Return the (X, Y) coordinate for the center point of the cell that contains the specified text.  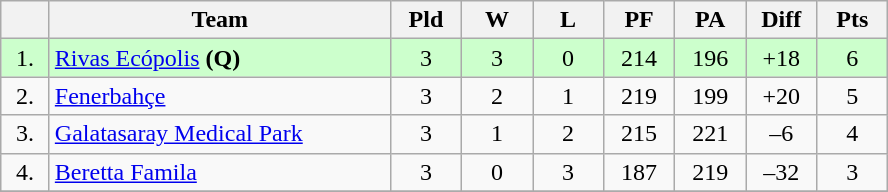
Pts (852, 20)
214 (640, 58)
Galatasaray Medical Park (220, 134)
PA (710, 20)
–6 (782, 134)
L (568, 20)
1. (26, 58)
187 (640, 172)
4. (26, 172)
+20 (782, 96)
W (496, 20)
199 (710, 96)
+18 (782, 58)
5 (852, 96)
6 (852, 58)
215 (640, 134)
2. (26, 96)
Beretta Famila (220, 172)
3. (26, 134)
Fenerbahçe (220, 96)
Team (220, 20)
4 (852, 134)
196 (710, 58)
221 (710, 134)
Pld (426, 20)
–32 (782, 172)
Rivas Ecópolis (Q) (220, 58)
Diff (782, 20)
PF (640, 20)
